Search for the cell housing the specified text and yield its (x, y) center coordinate. 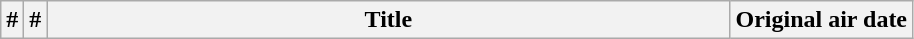
Title (388, 20)
Original air date (822, 20)
